Output the [X, Y] coordinate of the center of the cell containing the given text.  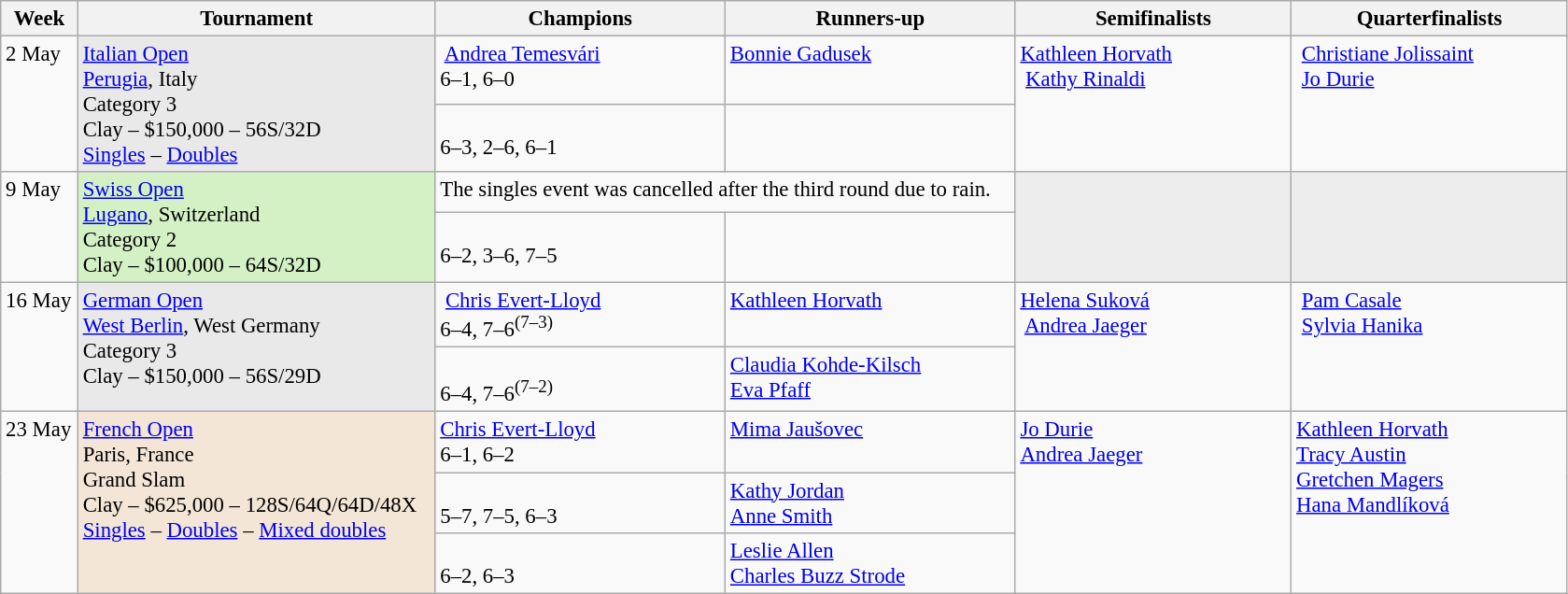
Week [39, 19]
Chris Evert-Lloyd6–4, 7–6(7–3) [581, 316]
Mima Jaušovec [870, 443]
Chris Evert-Lloyd 6–1, 6–2 [581, 443]
French Open Paris, FranceGrand Slam Clay – $625,000 – 128S/64Q/64D/48X Singles – Doubles – Mixed doubles [256, 502]
The singles event was cancelled after the third round due to rain. [725, 192]
Runners-up [870, 19]
16 May [39, 347]
Kathleen Horvath Tracy Austin Gretchen Magers Hana Mandlíková [1430, 502]
2 May [39, 105]
Jo Durie Andrea Jaeger [1153, 502]
9 May [39, 228]
Claudia Kohde-Kilsch Eva Pfaff [870, 379]
Pam Casale Sylvia Hanika [1430, 347]
6–2, 6–3 [581, 562]
Kathleen Horvath [870, 316]
Kathy Jordan Anne Smith [870, 502]
Kathleen Horvath Kathy Rinaldi [1153, 105]
Leslie Allen Charles Buzz Strode [870, 562]
German Open West Berlin, West GermanyCategory 3Clay – $150,000 – 56S/29D [256, 347]
6–4, 7–6(7–2) [581, 379]
Italian Open Perugia, ItalyCategory 3Clay – $150,000 – 56S/32D Singles – Doubles [256, 105]
6–3, 2–6, 6–1 [581, 138]
Helena Suková Andrea Jaeger [1153, 347]
Bonnie Gadusek [870, 71]
Christiane Jolissaint Jo Durie [1430, 105]
5–7, 7–5, 6–3 [581, 502]
23 May [39, 502]
Semifinalists [1153, 19]
Andrea Temesvári6–1, 6–0 [581, 71]
Champions [581, 19]
6–2, 3–6, 7–5 [581, 248]
Swiss Open Lugano, SwitzerlandCategory 2Clay – $100,000 – 64S/32D [256, 228]
Tournament [256, 19]
Quarterfinalists [1430, 19]
